Search for the cell housing the specified text and yield its (x, y) center coordinate. 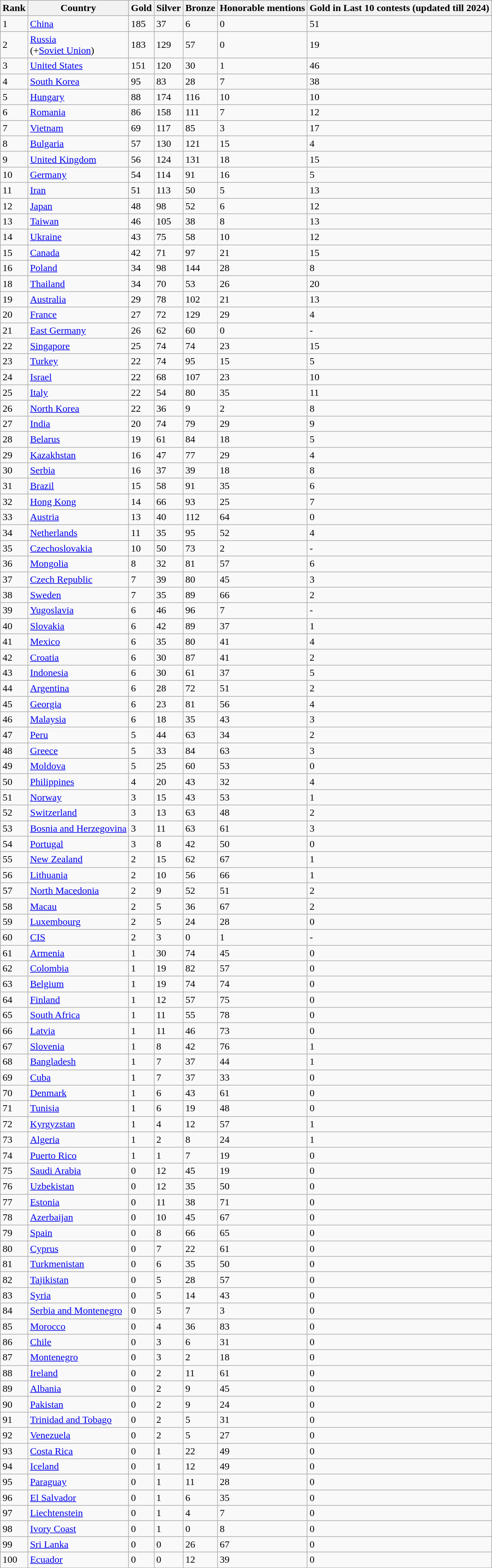
Trinidad and Tobago (79, 1420)
Australia (79, 299)
United Kingdom (79, 159)
New Zealand (79, 859)
South Africa (79, 1015)
Germany (79, 175)
185 (142, 24)
France (79, 315)
Belgium (79, 984)
114 (168, 175)
Philippines (79, 782)
158 (168, 112)
102 (200, 299)
Indonesia (79, 673)
Yugoslavia (79, 610)
Venezuela (79, 1435)
Denmark (79, 1093)
113 (168, 190)
Saudi Arabia (79, 1171)
Puerto Rico (79, 1155)
Sri Lanka (79, 1544)
Croatia (79, 657)
94 (14, 1467)
112 (200, 517)
Serbia (79, 471)
Montenegro (79, 1357)
Latvia (79, 1031)
183 (142, 45)
124 (168, 159)
Moldova (79, 766)
Romania (79, 112)
Armenia (79, 953)
Bronze (200, 8)
Tunisia (79, 1108)
116 (200, 97)
99 (14, 1544)
Pakistan (79, 1404)
India (79, 424)
Mexico (79, 642)
Slovakia (79, 626)
Gold in Last 10 contests (updated till 2024) (399, 8)
Cyprus (79, 1249)
Liechtenstein (79, 1513)
Ivory Coast (79, 1529)
Azerbaijan (79, 1218)
Norway (79, 797)
Brazil (79, 486)
North Korea (79, 408)
Japan (79, 206)
Albania (79, 1389)
Iran (79, 190)
120 (168, 66)
Poland (79, 268)
Finland (79, 1000)
Kazakhstan (79, 455)
Canada (79, 253)
Georgia (79, 704)
Ireland (79, 1373)
Singapore (79, 346)
East Germany (79, 330)
174 (168, 97)
Bulgaria (79, 144)
Austria (79, 517)
Uzbekistan (79, 1186)
Tajikistan (79, 1280)
90 (14, 1404)
Sweden (79, 595)
Portugal (79, 844)
Peru (79, 735)
Cuba (79, 1077)
Belarus (79, 439)
Slovenia (79, 1046)
Macau (79, 906)
El Salvador (79, 1498)
Luxembourg (79, 922)
17 (399, 128)
Russia(+Soviet Union) (79, 45)
Honorable mentions (263, 8)
Bosnia and Herzegovina (79, 828)
Netherlands (79, 533)
Paraguay (79, 1482)
130 (168, 144)
Greece (79, 751)
Ecuador (79, 1560)
Morocco (79, 1326)
Turkmenistan (79, 1264)
China (79, 24)
Czech Republic (79, 579)
Israel (79, 377)
Country (79, 8)
105 (168, 222)
Estonia (79, 1202)
Turkey (79, 361)
107 (200, 377)
Serbia and Montenegro (79, 1311)
111 (200, 112)
Spain (79, 1233)
CIS (79, 937)
59 (14, 922)
Chile (79, 1342)
Syria (79, 1295)
Taiwan (79, 222)
Mongolia (79, 564)
Italy (79, 393)
Costa Rica (79, 1451)
Argentina (79, 688)
Silver (168, 8)
North Macedonia (79, 891)
Ukraine (79, 237)
121 (200, 144)
South Korea (79, 81)
131 (200, 159)
Malaysia (79, 720)
Algeria (79, 1140)
Bangladesh (79, 1062)
Hungary (79, 97)
Rank (14, 8)
Thailand (79, 284)
117 (168, 128)
144 (200, 268)
92 (14, 1435)
Vietnam (79, 128)
Switzerland (79, 813)
100 (14, 1560)
Colombia (79, 969)
Kyrgyzstan (79, 1124)
Iceland (79, 1467)
Czechoslovakia (79, 548)
Gold (142, 8)
United States (79, 66)
Lithuania (79, 875)
Hong Kong (79, 502)
151 (142, 66)
